Determine the [x, y] coordinate at the center of the cell enclosing the given text.  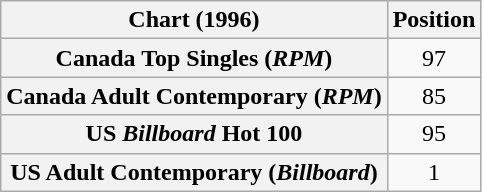
Canada Adult Contemporary (RPM) [194, 96]
95 [434, 134]
US Billboard Hot 100 [194, 134]
Position [434, 20]
97 [434, 58]
Chart (1996) [194, 20]
US Adult Contemporary (Billboard) [194, 172]
Canada Top Singles (RPM) [194, 58]
1 [434, 172]
85 [434, 96]
